For the text-containing cell, return its midpoint in [X, Y] coordinate format. 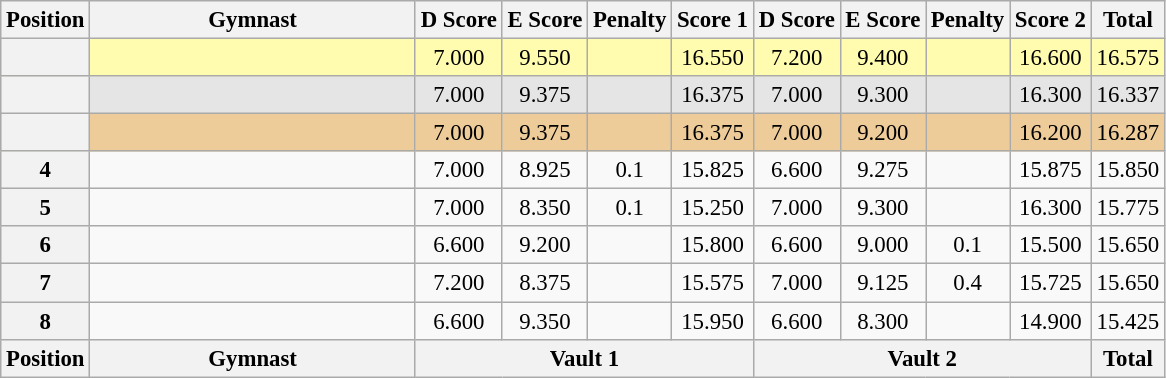
4 [46, 170]
15.725 [1051, 283]
9.550 [544, 58]
15.775 [1128, 208]
6 [46, 245]
15.850 [1128, 170]
8.350 [544, 208]
16.550 [713, 58]
8.375 [544, 283]
9.125 [882, 283]
Score 2 [1051, 20]
8 [46, 321]
15.250 [713, 208]
16.337 [1128, 95]
15.575 [713, 283]
5 [46, 208]
8.925 [544, 170]
9.350 [544, 321]
15.950 [713, 321]
Vault 1 [584, 358]
15.500 [1051, 245]
9.000 [882, 245]
0.4 [968, 283]
8.300 [882, 321]
15.800 [713, 245]
14.900 [1051, 321]
16.287 [1128, 133]
16.600 [1051, 58]
9.275 [882, 170]
15.425 [1128, 321]
Vault 2 [922, 358]
15.875 [1051, 170]
15.825 [713, 170]
16.575 [1128, 58]
7 [46, 283]
16.200 [1051, 133]
9.400 [882, 58]
Score 1 [713, 20]
